Locate the cell with the specified text and output its [X, Y] center coordinate. 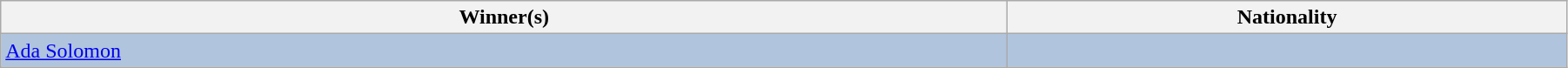
Nationality [1288, 17]
Winner(s) [505, 17]
Ada Solomon [505, 51]
